Scan for the cell matching the given text and deliver its (x, y) coordinate at center. 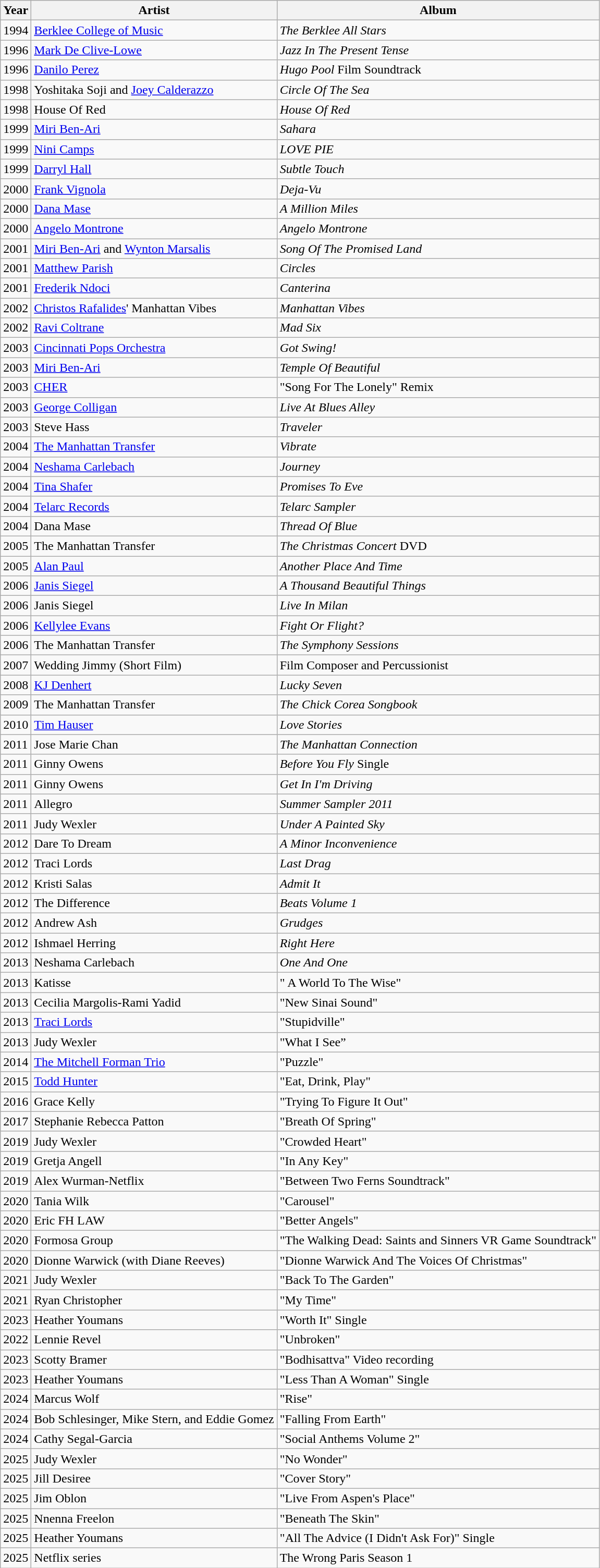
Grudges (438, 923)
Kellylee Evans (154, 626)
Live At Blues Alley (438, 407)
Got Swing! (438, 348)
Sahara (438, 129)
Cecilia Margolis-Rami Yadid (154, 1002)
Ravi Coltrane (154, 328)
Dare To Dream (154, 843)
Ryan Christopher (154, 1300)
CHER (154, 387)
"Carousel" (438, 1200)
Andrew Ash (154, 923)
"Bodhisattva" Video recording (438, 1359)
Journey (438, 467)
Telarc Sampler (438, 506)
"Between Two Ferns Soundtrack" (438, 1181)
1994 (16, 30)
The Symphony Sessions (438, 645)
Frederik Ndoci (154, 288)
Beats Volume 1 (438, 903)
Eric FH LAW (154, 1221)
Scotty Bramer (154, 1359)
Nnenna Freelon (154, 1518)
Jim Oblon (154, 1498)
Tina Shafer (154, 486)
Circles (438, 268)
Kristi Salas (154, 884)
Yoshitaka Soji and Joey Calderazzo (154, 90)
Summer Sampler 2011 (438, 804)
"Less Than A Woman" Single (438, 1379)
Cincinnati Pops Orchestra (154, 348)
Darryl Hall (154, 169)
2009 (16, 705)
Todd Hunter (154, 1082)
The Manhattan Connection (438, 744)
Subtle Touch (438, 169)
The Difference (154, 903)
Circle Of The Sea (438, 90)
Under A Painted Sky (438, 824)
"In Any Key" (438, 1161)
Traveler (438, 427)
KJ Denhert (154, 685)
A Minor Inconvenience (438, 843)
"Dionne Warwick And The Voices Of Christmas" (438, 1260)
Tania Wilk (154, 1200)
Year (16, 10)
"Unbroken" (438, 1340)
Lennie Revel (154, 1340)
Manhattan Vibes (438, 308)
Jose Marie Chan (154, 744)
Live In Milan (438, 606)
Jill Desiree (154, 1478)
The Christmas Concert DVD (438, 546)
Wedding Jimmy (Short Film) (154, 665)
Before You Fly Single (438, 764)
Katisse (154, 983)
"What I See” (438, 1042)
2015 (16, 1082)
"Breath Of Spring" (438, 1121)
Film Composer and Percussionist (438, 665)
Bob Schlesinger, Mike Stern, and Eddie Gomez (154, 1419)
Miri Ben-Ari and Wynton Marsalis (154, 249)
"Song For The Lonely" Remix (438, 387)
2007 (16, 665)
2017 (16, 1121)
"Cover Story" (438, 1478)
2008 (16, 685)
Netflix series (154, 1558)
The Wrong Paris Season 1 (438, 1558)
The Berklee All Stars (438, 30)
"Beneath The Skin" (438, 1518)
Artist (154, 10)
Marcus Wolf (154, 1399)
Gretja Angell (154, 1161)
Fight Or Flight? (438, 626)
A Thousand Beautiful Things (438, 586)
LOVE PIE (438, 149)
"New Sinai Sound" (438, 1002)
George Colligan (154, 407)
Temple Of Beautiful (438, 367)
The Chick Corea Songbook (438, 705)
Alan Paul (154, 566)
Ishmael Herring (154, 943)
"Eat, Drink, Play" (438, 1082)
"Better Angels" (438, 1221)
"Social Anthems Volume 2" (438, 1439)
Right Here (438, 943)
Admit It (438, 884)
Berklee College of Music (154, 30)
"All The Advice (I Didn't Ask For)" Single (438, 1538)
Steve Hass (154, 427)
A Million Miles (438, 209)
"Crowded Heart" (438, 1141)
Thread Of Blue (438, 526)
"Rise" (438, 1399)
Cathy Segal-Garcia (154, 1439)
Love Stories (438, 725)
Dionne Warwick (with Diane Reeves) (154, 1260)
Song Of The Promised Land (438, 249)
Allegro (154, 804)
" A World To The Wise" (438, 983)
Jazz In The Present Tense (438, 50)
Alex Wurman-Netflix (154, 1181)
Christos Rafalides' Manhattan Vibes (154, 308)
Grace Kelly (154, 1101)
Canterina (438, 288)
Tim Hauser (154, 725)
"Stupidville" (438, 1022)
Nini Camps (154, 149)
Another Place And Time (438, 566)
"Live From Aspen's Place" (438, 1498)
Danilo Perez (154, 70)
Telarc Records (154, 506)
"The Walking Dead: Saints and Sinners VR Game Soundtrack" (438, 1241)
Lucky Seven (438, 685)
Last Drag (438, 863)
Hugo Pool Film Soundtrack (438, 70)
Deja-Vu (438, 189)
"Falling From Earth" (438, 1419)
One And One (438, 963)
Frank Vignola (154, 189)
"No Wonder" (438, 1459)
2022 (16, 1340)
"Trying To Figure It Out" (438, 1101)
2010 (16, 725)
2014 (16, 1062)
"Back To The Garden" (438, 1280)
Album (438, 10)
Get In I'm Driving (438, 784)
The Mitchell Forman Trio (154, 1062)
Vibrate (438, 447)
Stephanie Rebecca Patton (154, 1121)
Mark De Clive-Lowe (154, 50)
"My Time" (438, 1300)
2016 (16, 1101)
Promises To Eve (438, 486)
Matthew Parish (154, 268)
"Worth It" Single (438, 1320)
Mad Six (438, 328)
"Puzzle" (438, 1062)
Formosa Group (154, 1241)
